Capture the cell that displays the provided text and extract its (x, y) central coordinate. 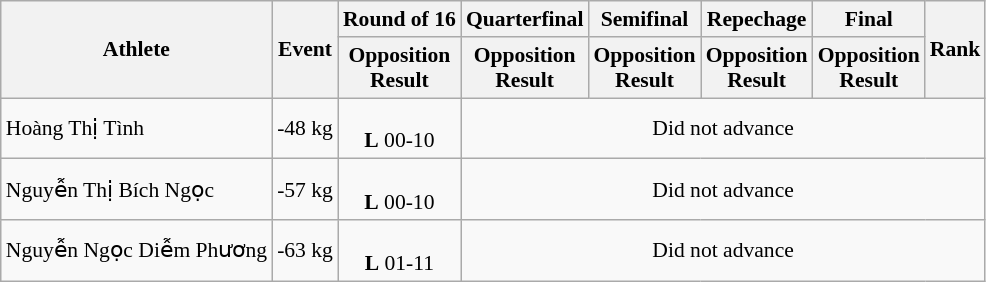
Nguyễn Ngọc Diễm Phương (136, 250)
Athlete (136, 50)
Event (305, 50)
L 01-11 (400, 250)
-48 kg (305, 128)
Repechage (757, 19)
Nguyễn Thị Bích Ngọc (136, 190)
Quarterfinal (525, 19)
Final (869, 19)
Hoàng Thị Tình (136, 128)
Rank (956, 50)
Semifinal (644, 19)
Round of 16 (400, 19)
-63 kg (305, 250)
-57 kg (305, 190)
